From the cell containing the given text, extract its center point as (X, Y) coordinate. 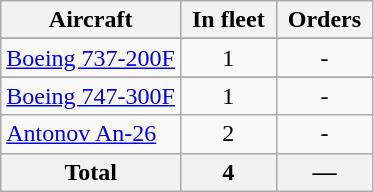
Aircraft (91, 20)
2 (228, 134)
— (324, 172)
4 (228, 172)
In fleet (228, 20)
Antonov An-26 (91, 134)
Boeing 747-300F (91, 96)
Boeing 737-200F (91, 58)
Orders (324, 20)
Total (91, 172)
